From the cell containing the given text, extract its center point as [X, Y] coordinate. 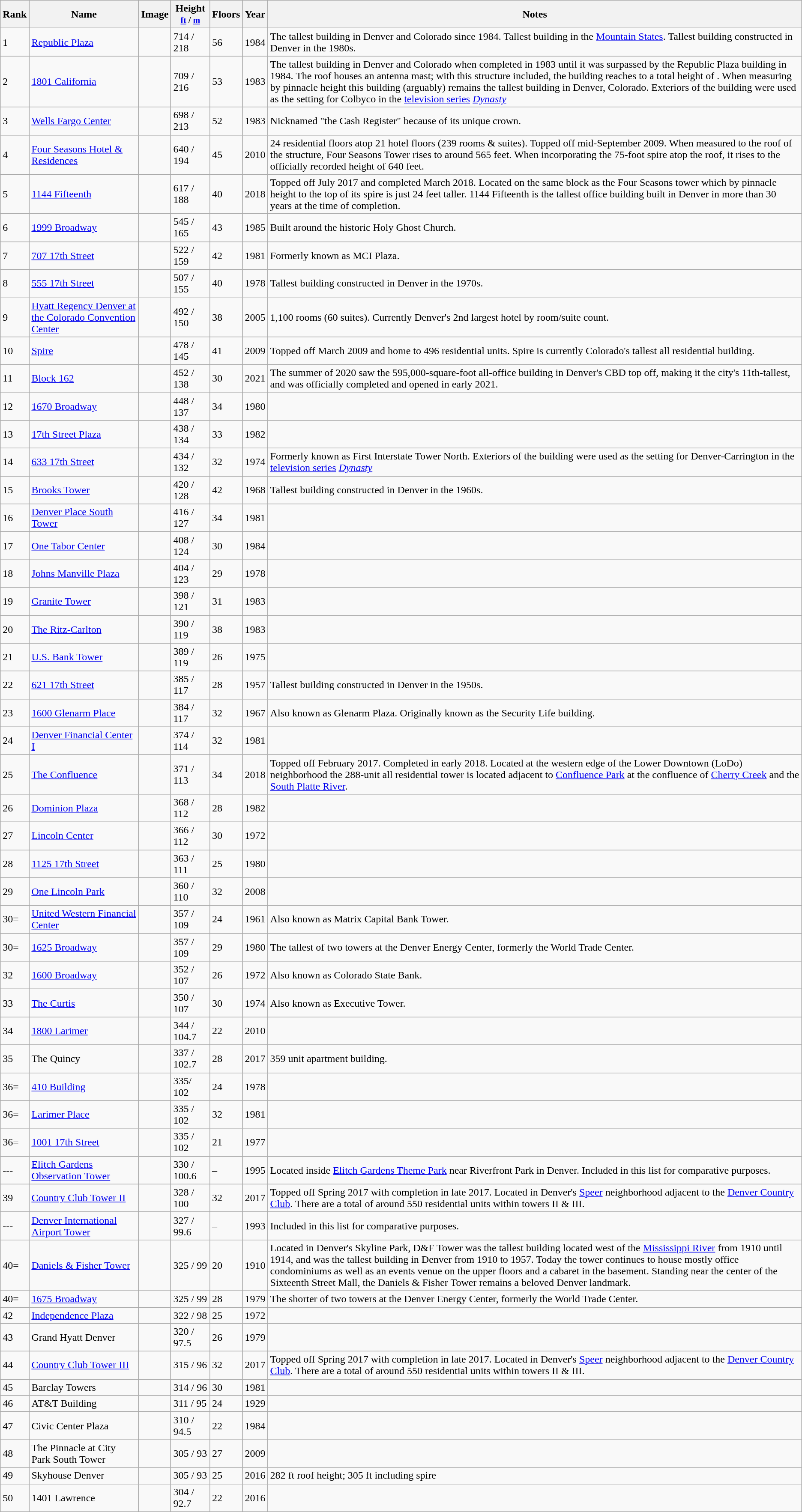
1401 Lawrence [84, 1498]
1670 Broadway [84, 406]
617 / 188 [190, 194]
709 / 216 [190, 81]
398 / 121 [190, 601]
Floors [226, 15]
The Confluence [84, 774]
48 [15, 1453]
385 / 117 [190, 685]
The tallest building in Denver and Colorado since 1984. Tallest building in the Mountain States. Tallest building constructed in Denver in the 1980s. [535, 42]
374 / 114 [190, 741]
1 [15, 42]
10 [15, 350]
1600 Broadway [84, 975]
6 [15, 228]
Country Club Tower III [84, 1365]
16 [15, 518]
31 [226, 601]
1999 Broadway [84, 228]
1993 [255, 1226]
Built around the historic Holy Ghost Church. [535, 228]
328 / 100 [190, 1198]
Lincoln Center [84, 836]
9 [15, 317]
17th Street Plaza [84, 434]
371 / 113 [190, 774]
The Quincy [84, 1059]
13 [15, 434]
Tallest building constructed in Denver in the 1960s. [535, 490]
1,100 rooms (60 suites). Currently Denver's 2nd largest hotel by room/suite count. [535, 317]
1144 Fifteenth [84, 194]
11 [15, 379]
337 / 102.7 [190, 1059]
Republic Plaza [84, 42]
315 / 96 [190, 1365]
282 ft roof height; 305 ft including spire [535, 1476]
359 unit apartment building. [535, 1059]
545 / 165 [190, 228]
352 / 107 [190, 975]
The Curtis [84, 1003]
Elitch Gardens Observation Tower [84, 1170]
19 [15, 601]
Hyatt Regency Denver at the Colorado Convention Center [84, 317]
Four Seasons Hotel & Residences [84, 155]
1675 Broadway [84, 1299]
2008 [255, 892]
1961 [255, 920]
1967 [255, 713]
Heightft / m [190, 15]
327 / 99.6 [190, 1226]
452 / 138 [190, 379]
Also known as Matrix Capital Bank Tower. [535, 920]
410 Building [84, 1087]
The Pinnacle at City Park South Tower [84, 1453]
47 [15, 1426]
5 [15, 194]
Denver International Airport Tower [84, 1226]
1001 17th Street [84, 1142]
448 / 137 [190, 406]
363 / 111 [190, 863]
Civic Center Plaza [84, 1426]
621 17th Street [84, 685]
3 [15, 121]
The shorter of two towers at the Denver Energy Center, formerly the World Trade Center. [535, 1299]
17 [15, 546]
360 / 110 [190, 892]
Tallest building constructed in Denver in the 1950s. [535, 685]
1957 [255, 685]
698 / 213 [190, 121]
384 / 117 [190, 713]
53 [226, 81]
368 / 112 [190, 808]
Included in this list for comparative purposes. [535, 1226]
One Lincoln Park [84, 892]
Granite Tower [84, 601]
633 17th Street [84, 462]
Johns Manville Plaza [84, 574]
56 [226, 42]
Nicknamed "the Cash Register" because of its unique crown. [535, 121]
335/ 102 [190, 1087]
23 [15, 713]
Skyhouse Denver [84, 1476]
52 [226, 121]
1910 [255, 1265]
Tallest building constructed in Denver in the 1970s. [535, 283]
390 / 119 [190, 629]
2 [15, 81]
Country Club Tower II [84, 1198]
Topped off March 2009 and home to 496 residential units. Spire is currently Colorado's tallest all residential building. [535, 350]
U.S. Bank Tower [84, 657]
Daniels & Fisher Tower [84, 1265]
311 / 95 [190, 1404]
408 / 124 [190, 546]
8 [15, 283]
Name [84, 15]
438 / 134 [190, 434]
One Tabor Center [84, 546]
Denver Financial Center I [84, 741]
Rank [15, 15]
Year [255, 15]
1600 Glenarm Place [84, 713]
Formerly known as MCI Plaza. [535, 255]
416 / 127 [190, 518]
46 [15, 1404]
Larimer Place [84, 1114]
366 / 112 [190, 836]
507 / 155 [190, 283]
2005 [255, 317]
322 / 98 [190, 1315]
478 / 145 [190, 350]
389 / 119 [190, 657]
35 [15, 1059]
1125 17th Street [84, 863]
Independence Plaza [84, 1315]
1977 [255, 1142]
1975 [255, 657]
Wells Fargo Center [84, 121]
Also known as Executive Tower. [535, 1003]
Notes [535, 15]
492 / 150 [190, 317]
1929 [255, 1404]
United Western Financial Center [84, 920]
350 / 107 [190, 1003]
Located inside Elitch Gardens Theme Park near Riverfront Park in Denver. Included in this list for comparative purposes. [535, 1170]
Also known as Colorado State Bank. [535, 975]
Block 162 [84, 379]
1985 [255, 228]
420 / 128 [190, 490]
4 [15, 155]
49 [15, 1476]
18 [15, 574]
15 [15, 490]
1995 [255, 1170]
50 [15, 1498]
555 17th Street [84, 283]
Image [155, 15]
Dominion Plaza [84, 808]
320 / 97.5 [190, 1338]
44 [15, 1365]
344 / 104.7 [190, 1031]
304 / 92.7 [190, 1498]
The Ritz-Carlton [84, 629]
The tallest of two towers at the Denver Energy Center, formerly the World Trade Center. [535, 947]
41 [226, 350]
404 / 123 [190, 574]
714 / 218 [190, 42]
Brooks Tower [84, 490]
Barclay Towers [84, 1387]
39 [15, 1198]
434 / 132 [190, 462]
Also known as Glenarm Plaza. Originally known as the Security Life building. [535, 713]
Denver Place South Tower [84, 518]
12 [15, 406]
2021 [255, 379]
14 [15, 462]
Spire [84, 350]
1800 Larimer [84, 1031]
314 / 96 [190, 1387]
1801 California [84, 81]
Grand Hyatt Denver [84, 1338]
522 / 159 [190, 255]
310 / 94.5 [190, 1426]
1625 Broadway [84, 947]
640 / 194 [190, 155]
7 [15, 255]
AT&T Building [84, 1404]
707 17th Street [84, 255]
330 / 100.6 [190, 1170]
1968 [255, 490]
